Search for the cell housing the specified text and yield its [x, y] center coordinate. 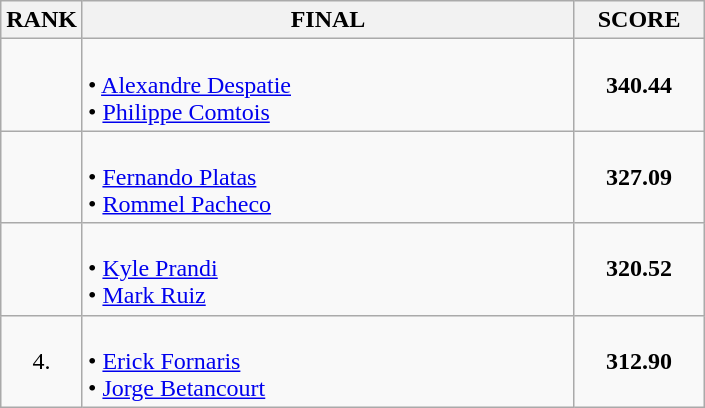
• Kyle Prandi• Mark Ruiz [328, 269]
FINAL [328, 20]
312.90 [640, 361]
320.52 [640, 269]
• Alexandre Despatie• Philippe Comtois [328, 85]
• Erick Fornaris• Jorge Betancourt [328, 361]
4. [42, 361]
340.44 [640, 85]
• Fernando Platas• Rommel Pacheco [328, 177]
RANK [42, 20]
327.09 [640, 177]
SCORE [640, 20]
